Return [x, y] of the center of cell containing provided text 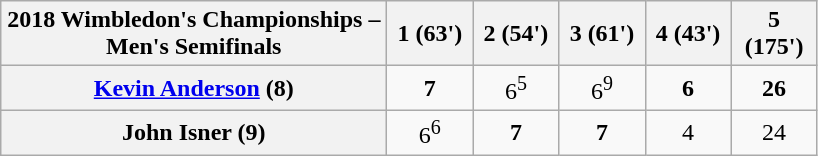
John Isner (9) [194, 132]
24 [774, 132]
4 (43') [688, 34]
6 [688, 88]
69 [602, 88]
1 (63') [430, 34]
3 (61') [602, 34]
Kevin Anderson (8) [194, 88]
26 [774, 88]
2 (54') [516, 34]
66 [430, 132]
2018 Wimbledon's Championships – Men's Semifinals [194, 34]
5 (175') [774, 34]
65 [516, 88]
4 [688, 132]
